Scan for the cell matching the given text and deliver its (x, y) coordinate at center. 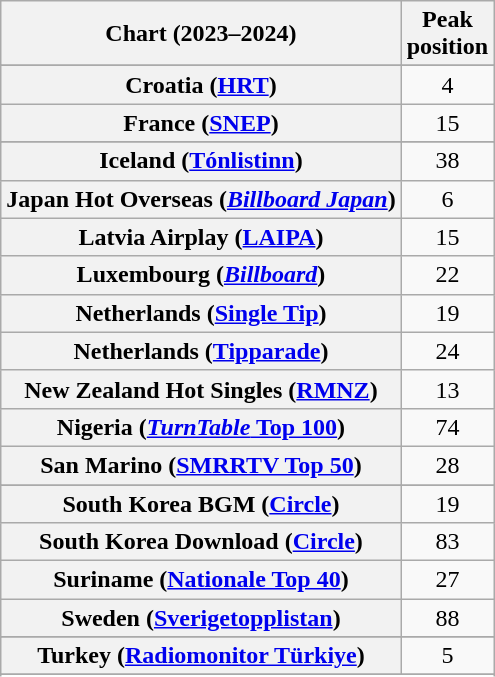
27 (447, 580)
Peakposition (447, 34)
New Zealand Hot Singles (RMNZ) (201, 389)
Chart (2023–2024) (201, 34)
88 (447, 618)
74 (447, 427)
Latvia Airplay (LAIPA) (201, 237)
Iceland (Tónlistinn) (201, 161)
South Korea Download (Circle) (201, 542)
France (SNEP) (201, 123)
83 (447, 542)
28 (447, 465)
Croatia (HRT) (201, 85)
Turkey (Radiomonitor Türkiye) (201, 656)
6 (447, 199)
24 (447, 351)
13 (447, 389)
Netherlands (Single Tip) (201, 313)
South Korea BGM (Circle) (201, 503)
Japan Hot Overseas (Billboard Japan) (201, 199)
Suriname (Nationale Top 40) (201, 580)
38 (447, 161)
Nigeria (TurnTable Top 100) (201, 427)
4 (447, 85)
San Marino (SMRRTV Top 50) (201, 465)
Sweden (Sverigetopplistan) (201, 618)
5 (447, 656)
Luxembourg (Billboard) (201, 275)
22 (447, 275)
Netherlands (Tipparade) (201, 351)
